Determine the [x, y] coordinate at the center of the cell enclosing the given text.  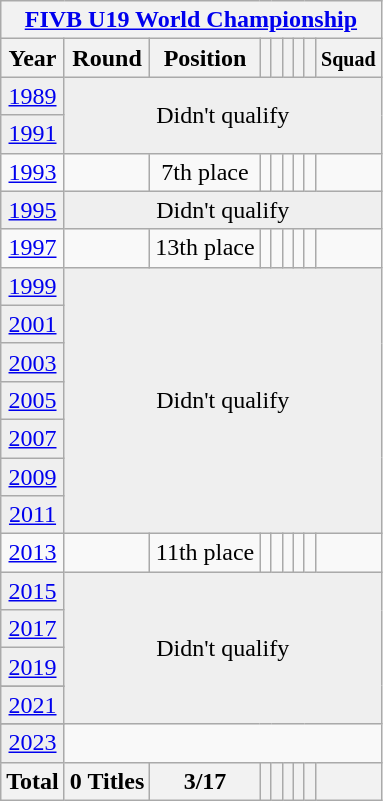
2015 [33, 591]
2019 [33, 667]
2009 [33, 477]
Year [33, 58]
11th place [205, 553]
7th place [205, 172]
2005 [33, 400]
2023 [33, 743]
Position [205, 58]
3/17 [205, 781]
2011 [33, 515]
Round [107, 58]
2003 [33, 362]
2007 [33, 438]
Total [33, 781]
1991 [33, 134]
1999 [33, 286]
1997 [33, 248]
1993 [33, 172]
2017 [33, 629]
Squad [348, 58]
2021 [33, 705]
13th place [205, 248]
1995 [33, 210]
0 Titles [107, 781]
1989 [33, 96]
FIVB U19 World Championship [191, 20]
2013 [33, 553]
2001 [33, 324]
